Provide the (x, y) coordinate of the cell's center where the given text is located.  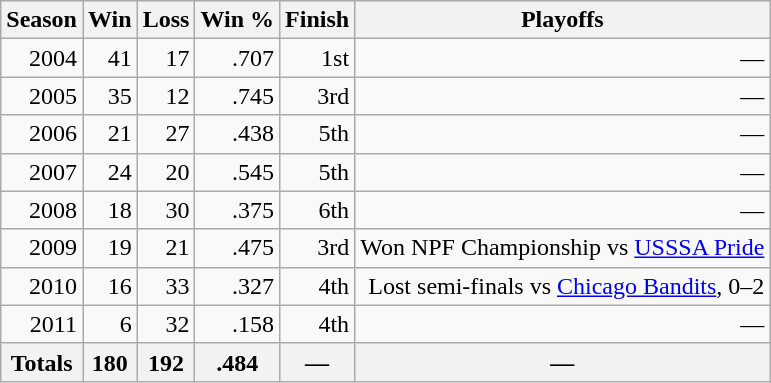
27 (166, 134)
Lost semi-finals vs Chicago Bandits, 0–2 (562, 286)
24 (110, 172)
2006 (42, 134)
Totals (42, 362)
180 (110, 362)
2008 (42, 210)
17 (166, 58)
Finish (318, 20)
.327 (238, 286)
41 (110, 58)
2009 (42, 248)
30 (166, 210)
2010 (42, 286)
6 (110, 324)
16 (110, 286)
2011 (42, 324)
18 (110, 210)
.438 (238, 134)
35 (110, 96)
6th (318, 210)
2007 (42, 172)
Win % (238, 20)
2005 (42, 96)
20 (166, 172)
2004 (42, 58)
.475 (238, 248)
.375 (238, 210)
1st (318, 58)
Win (110, 20)
Won NPF Championship vs USSSA Pride (562, 248)
.745 (238, 96)
.158 (238, 324)
32 (166, 324)
12 (166, 96)
.707 (238, 58)
33 (166, 286)
.545 (238, 172)
Playoffs (562, 20)
19 (110, 248)
Season (42, 20)
.484 (238, 362)
192 (166, 362)
Loss (166, 20)
